Determine the (x, y) coordinate at the center of the cell enclosing the given text.  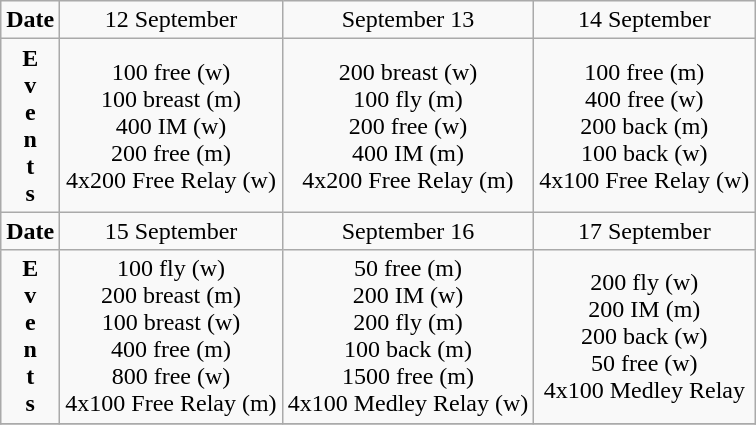
14 September (644, 20)
100 free (m) 400 free (w) 200 back (m) 100 back (w) 4x100 Free Relay (w) (644, 126)
100 fly (w) 200 breast (m) 100 breast (w) 400 free (m) 800 free (w) 4x100 Free Relay (m) (171, 336)
17 September (644, 231)
12 September (171, 20)
200 breast (w) 100 fly (m) 200 free (w) 400 IM (m) 4x200 Free Relay (m) (408, 126)
100 free (w) 100 breast (m) 400 IM (w) 200 free (m) 4x200 Free Relay (w) (171, 126)
September 16 (408, 231)
September 13 (408, 20)
15 September (171, 231)
50 free (m) 200 IM (w) 200 fly (m) 100 back (m) 1500 free (m) 4x100 Medley Relay (w) (408, 336)
200 fly (w) 200 IM (m) 200 back (w) 50 free (w) 4x100 Medley Relay (644, 336)
